From the cell containing the given text, extract its center point as [X, Y] coordinate. 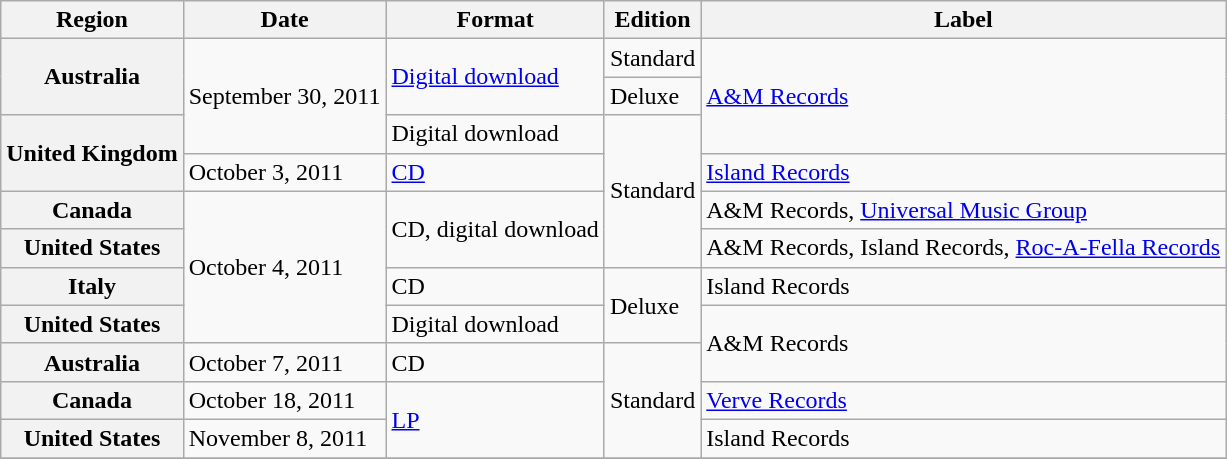
Region [92, 20]
October 3, 2011 [284, 172]
November 8, 2011 [284, 438]
LP [495, 419]
Edition [652, 20]
A&M Records, Universal Music Group [964, 210]
October 7, 2011 [284, 362]
Italy [92, 286]
Date [284, 20]
Label [964, 20]
Verve Records [964, 400]
Format [495, 20]
October 4, 2011 [284, 267]
October 18, 2011 [284, 400]
September 30, 2011 [284, 96]
A&M Records, Island Records, Roc-A-Fella Records [964, 248]
United Kingdom [92, 153]
CD, digital download [495, 229]
